Search for the cell housing the specified text and yield its [X, Y] center coordinate. 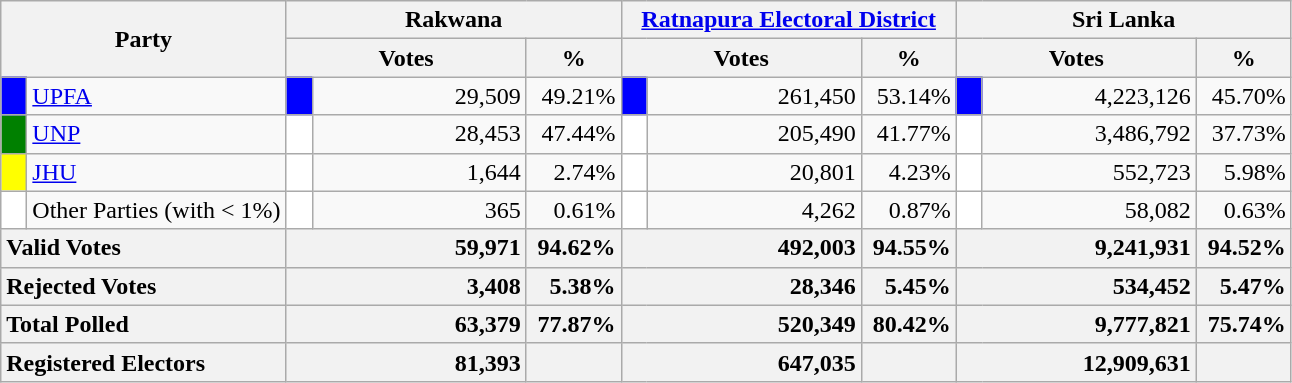
47.44% [574, 134]
4.23% [908, 172]
49.21% [574, 96]
63,379 [406, 324]
261,450 [754, 96]
UNP [156, 134]
94.55% [908, 248]
4,223,126 [1089, 96]
0.61% [574, 210]
80.42% [908, 324]
Ratnapura Electoral District [788, 20]
4,262 [754, 210]
3,486,792 [1089, 134]
5.98% [1244, 172]
Registered Electors [144, 362]
534,452 [1076, 286]
3,408 [406, 286]
9,777,821 [1076, 324]
45.70% [1244, 96]
Party [144, 39]
94.52% [1244, 248]
5.45% [908, 286]
9,241,931 [1076, 248]
75.74% [1244, 324]
Other Parties (with < 1%) [156, 210]
0.63% [1244, 210]
Rejected Votes [144, 286]
53.14% [908, 96]
552,723 [1089, 172]
647,035 [741, 362]
Valid Votes [144, 248]
58,082 [1089, 210]
1,644 [419, 172]
94.62% [574, 248]
Total Polled [144, 324]
12,909,631 [1076, 362]
37.73% [1244, 134]
5.47% [1244, 286]
Rakwana [454, 20]
77.87% [574, 324]
20,801 [754, 172]
28,453 [419, 134]
41.77% [908, 134]
5.38% [574, 286]
205,490 [754, 134]
28,346 [741, 286]
0.87% [908, 210]
59,971 [406, 248]
2.74% [574, 172]
Sri Lanka [1124, 20]
81,393 [406, 362]
492,003 [741, 248]
UPFA [156, 96]
29,509 [419, 96]
JHU [156, 172]
520,349 [741, 324]
365 [419, 210]
